For the text-containing cell, return its midpoint in [X, Y] coordinate format. 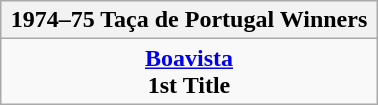
1974–75 Taça de Portugal Winners [189, 20]
Boavista1st Title [189, 72]
